Scan for the cell matching the given text and deliver its (x, y) coordinate at center. 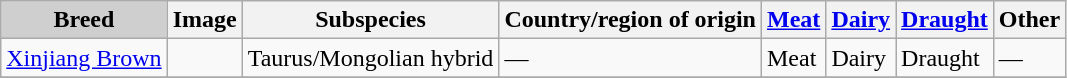
Breed (84, 20)
Image (204, 20)
Country/region of origin (630, 20)
Subspecies (370, 20)
Taurus/Mongolian hybrid (370, 58)
Other (1029, 20)
Xinjiang Brown (84, 58)
